Locate the cell with the specified text and output its (X, Y) center coordinate. 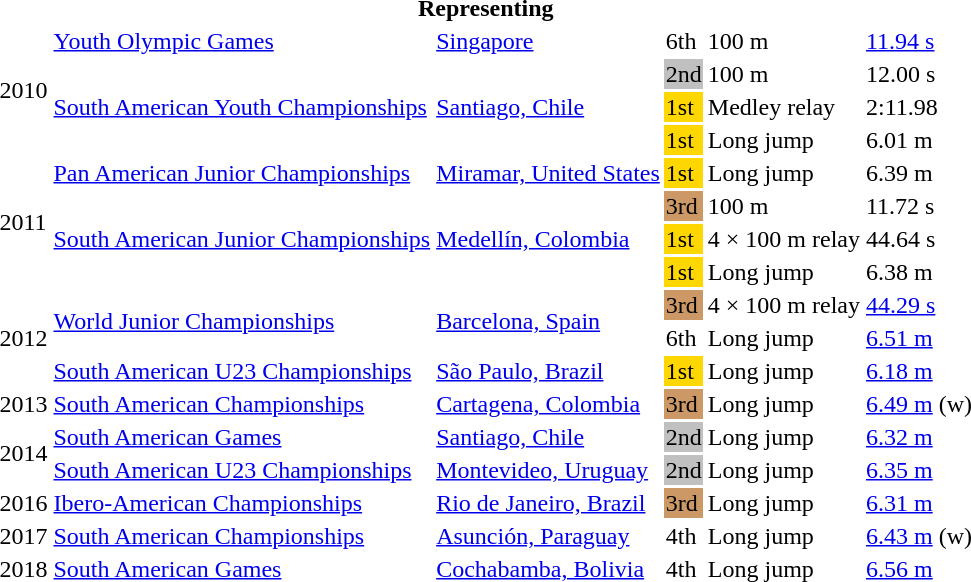
Montevideo, Uruguay (548, 470)
Asunción, Paraguay (548, 536)
Barcelona, Spain (548, 322)
Ibero-American Championships (242, 503)
Rio de Janeiro, Brazil (548, 503)
South American Junior Championships (242, 239)
Singapore (548, 41)
São Paulo, Brazil (548, 371)
Medley relay (784, 107)
Miramar, United States (548, 173)
Cartagena, Colombia (548, 404)
South American Games (242, 437)
Medellín, Colombia (548, 239)
Pan American Junior Championships (242, 173)
South American Youth Championships (242, 107)
4th (684, 536)
Youth Olympic Games (242, 41)
World Junior Championships (242, 322)
